For the text-containing cell, return its midpoint in [x, y] coordinate format. 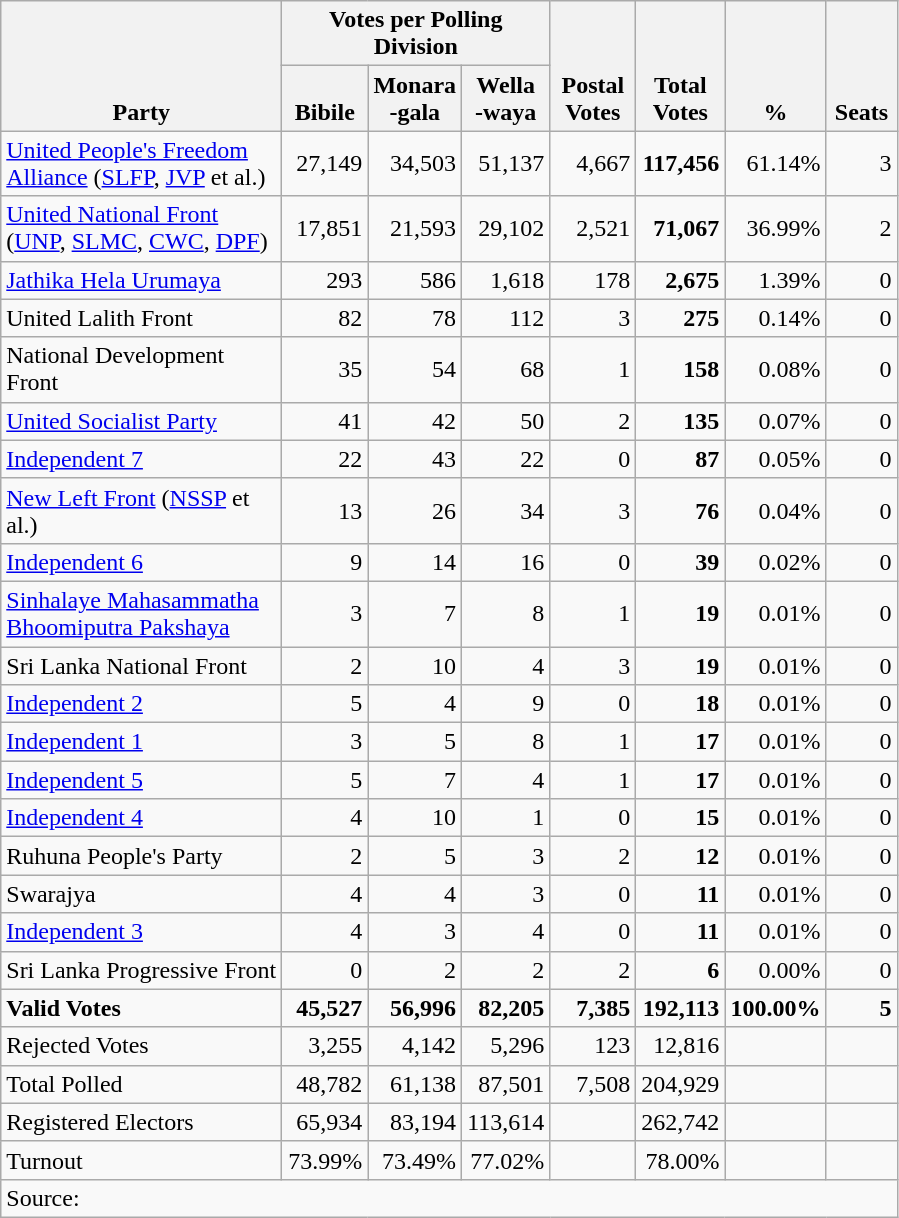
2,675 [680, 280]
178 [593, 280]
7,508 [593, 1084]
Bibile [325, 98]
16 [506, 562]
6 [680, 970]
87,501 [506, 1084]
78.00% [680, 1160]
73.49% [415, 1160]
% [776, 66]
36.99% [776, 228]
113,614 [506, 1122]
Total Votes [680, 66]
1,618 [506, 280]
117,456 [680, 164]
Independent 5 [142, 780]
77.02% [506, 1160]
87 [680, 459]
Independent 2 [142, 704]
26 [415, 510]
Source: [449, 1198]
83,194 [415, 1122]
Jathika Hela Urumaya [142, 280]
82,205 [506, 1008]
Party [142, 66]
68 [506, 370]
Total Polled [142, 1084]
192,113 [680, 1008]
0.00% [776, 970]
45,527 [325, 1008]
United Lalith Front [142, 318]
13 [325, 510]
35 [325, 370]
82 [325, 318]
204,929 [680, 1084]
71,067 [680, 228]
5,296 [506, 1046]
Swarajya [142, 894]
34 [506, 510]
12 [680, 856]
Monara-gala [415, 98]
73.99% [325, 1160]
12,816 [680, 1046]
Turnout [142, 1160]
42 [415, 421]
4,142 [415, 1046]
Sri Lanka Progressive Front [142, 970]
United National Front(UNP, SLMC, CWC, DPF) [142, 228]
United People's Freedom Alliance (SLFP, JVP et al.) [142, 164]
135 [680, 421]
18 [680, 704]
Sri Lanka National Front [142, 665]
100.00% [776, 1008]
14 [415, 562]
34,503 [415, 164]
61,138 [415, 1084]
1.39% [776, 280]
Independent 1 [142, 742]
123 [593, 1046]
New Left Front (NSSP et al.) [142, 510]
7,385 [593, 1008]
293 [325, 280]
586 [415, 280]
65,934 [325, 1122]
Ruhuna People's Party [142, 856]
Independent 4 [142, 818]
48,782 [325, 1084]
0.04% [776, 510]
Registered Electors [142, 1122]
Independent 6 [142, 562]
112 [506, 318]
0.02% [776, 562]
0.05% [776, 459]
2,521 [593, 228]
27,149 [325, 164]
21,593 [415, 228]
76 [680, 510]
54 [415, 370]
262,742 [680, 1122]
78 [415, 318]
56,996 [415, 1008]
Independent 3 [142, 932]
Votes per Polling Division [416, 34]
15 [680, 818]
4,667 [593, 164]
0.08% [776, 370]
0.14% [776, 318]
17,851 [325, 228]
Valid Votes [142, 1008]
National Development Front [142, 370]
51,137 [506, 164]
43 [415, 459]
50 [506, 421]
Rejected Votes [142, 1046]
United Socialist Party [142, 421]
PostalVotes [593, 66]
61.14% [776, 164]
41 [325, 421]
Seats [862, 66]
Independent 7 [142, 459]
Sinhalaye Mahasammatha Bhoomiputra Pakshaya [142, 614]
3,255 [325, 1046]
Wella-waya [506, 98]
39 [680, 562]
0.07% [776, 421]
158 [680, 370]
275 [680, 318]
29,102 [506, 228]
